Provide the [X, Y] coordinate of the cell's center where the given text is located.  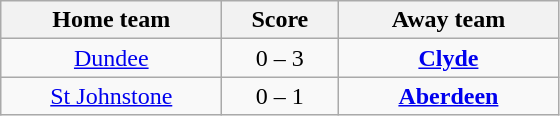
Clyde [448, 58]
Away team [448, 20]
Home team [112, 20]
0 – 3 [280, 58]
Dundee [112, 58]
Score [280, 20]
St Johnstone [112, 96]
0 – 1 [280, 96]
Aberdeen [448, 96]
